Locate the cell with the specified text and output its (x, y) center coordinate. 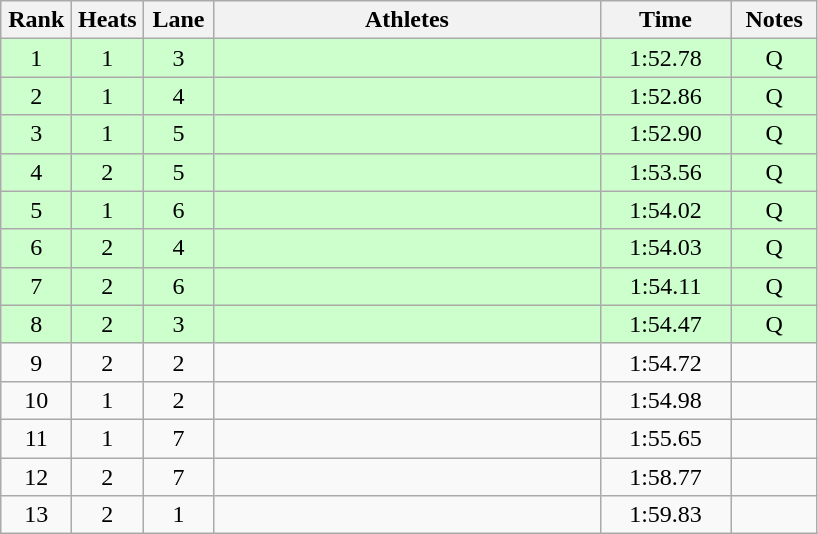
1:53.56 (666, 172)
9 (36, 362)
Heats (108, 20)
1:52.90 (666, 134)
Rank (36, 20)
1:55.65 (666, 438)
1:59.83 (666, 515)
1:52.78 (666, 58)
Lane (178, 20)
13 (36, 515)
1:54.98 (666, 400)
Athletes (407, 20)
11 (36, 438)
1:58.77 (666, 477)
10 (36, 400)
Time (666, 20)
8 (36, 324)
1:54.11 (666, 286)
Notes (774, 20)
1:54.47 (666, 324)
1:54.02 (666, 210)
1:54.03 (666, 248)
12 (36, 477)
1:52.86 (666, 96)
1:54.72 (666, 362)
